Search for the cell housing the specified text and yield its (X, Y) center coordinate. 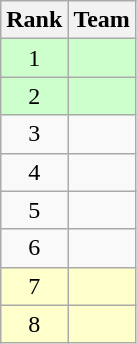
Rank (34, 20)
6 (34, 248)
5 (34, 210)
Team (102, 20)
1 (34, 58)
7 (34, 286)
3 (34, 134)
4 (34, 172)
8 (34, 324)
2 (34, 96)
